Extract the (x, y) coordinate from the center of the cell holding the provided text.  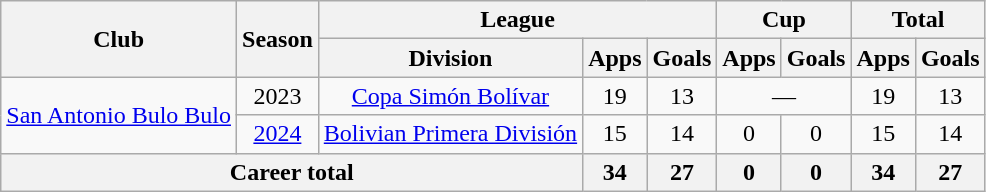
Copa Simón Bolívar (450, 96)
Career total (292, 172)
Total (918, 20)
Division (450, 58)
— (784, 96)
Cup (784, 20)
Bolivian Primera División (450, 134)
2023 (278, 96)
League (518, 20)
Season (278, 39)
San Antonio Bulo Bulo (119, 115)
Club (119, 39)
2024 (278, 134)
